Search for the cell housing the specified text and yield its (X, Y) center coordinate. 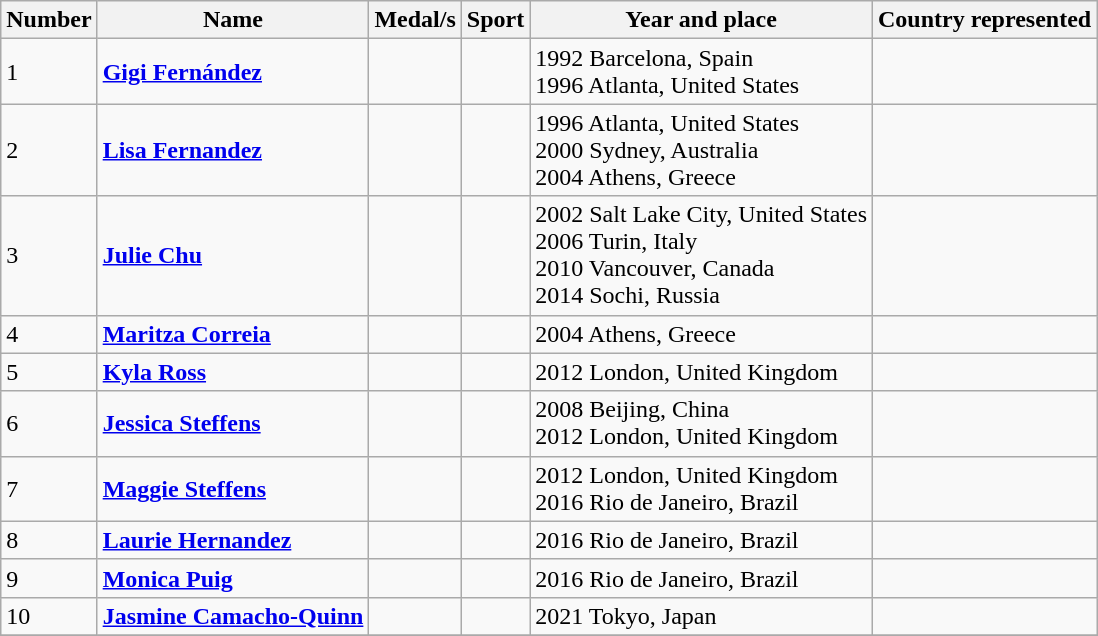
8 (49, 540)
Laurie Hernandez (233, 540)
4 (49, 334)
7 (49, 488)
Number (49, 20)
2008 Beijing, China2012 London, United Kingdom (702, 424)
Jessica Steffens (233, 424)
Country represented (985, 20)
Maggie Steffens (233, 488)
2012 London, United Kingdom (702, 372)
6 (49, 424)
Lisa Fernandez (233, 150)
10 (49, 616)
2021 Tokyo, Japan (702, 616)
Gigi Fernández (233, 72)
Sport (495, 20)
Julie Chu (233, 256)
1 (49, 72)
3 (49, 256)
1992 Barcelona, Spain1996 Atlanta, United States (702, 72)
2012 London, United Kingdom2016 Rio de Janeiro, Brazil (702, 488)
5 (49, 372)
Maritza Correia (233, 334)
9 (49, 578)
Medal/s (415, 20)
Jasmine Camacho-Quinn (233, 616)
Kyla Ross (233, 372)
2 (49, 150)
Name (233, 20)
1996 Atlanta, United States2000 Sydney, Australia2004 Athens, Greece (702, 150)
2004 Athens, Greece (702, 334)
2002 Salt Lake City, United States2006 Turin, Italy2010 Vancouver, Canada2014 Sochi, Russia (702, 256)
Year and place (702, 20)
Monica Puig (233, 578)
